For the text-containing cell, return its midpoint in [X, Y] coordinate format. 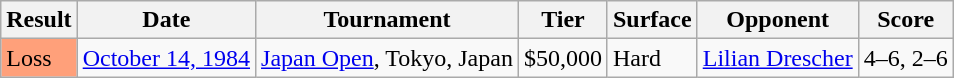
Result [39, 20]
Date [166, 20]
Lilian Drescher [778, 58]
Loss [39, 58]
Score [906, 20]
Tier [562, 20]
Japan Open, Tokyo, Japan [388, 58]
October 14, 1984 [166, 58]
$50,000 [562, 58]
Surface [652, 20]
Hard [652, 58]
Tournament [388, 20]
4–6, 2–6 [906, 58]
Opponent [778, 20]
